Determine the [x, y] coordinate at the center of the cell enclosing the given text.  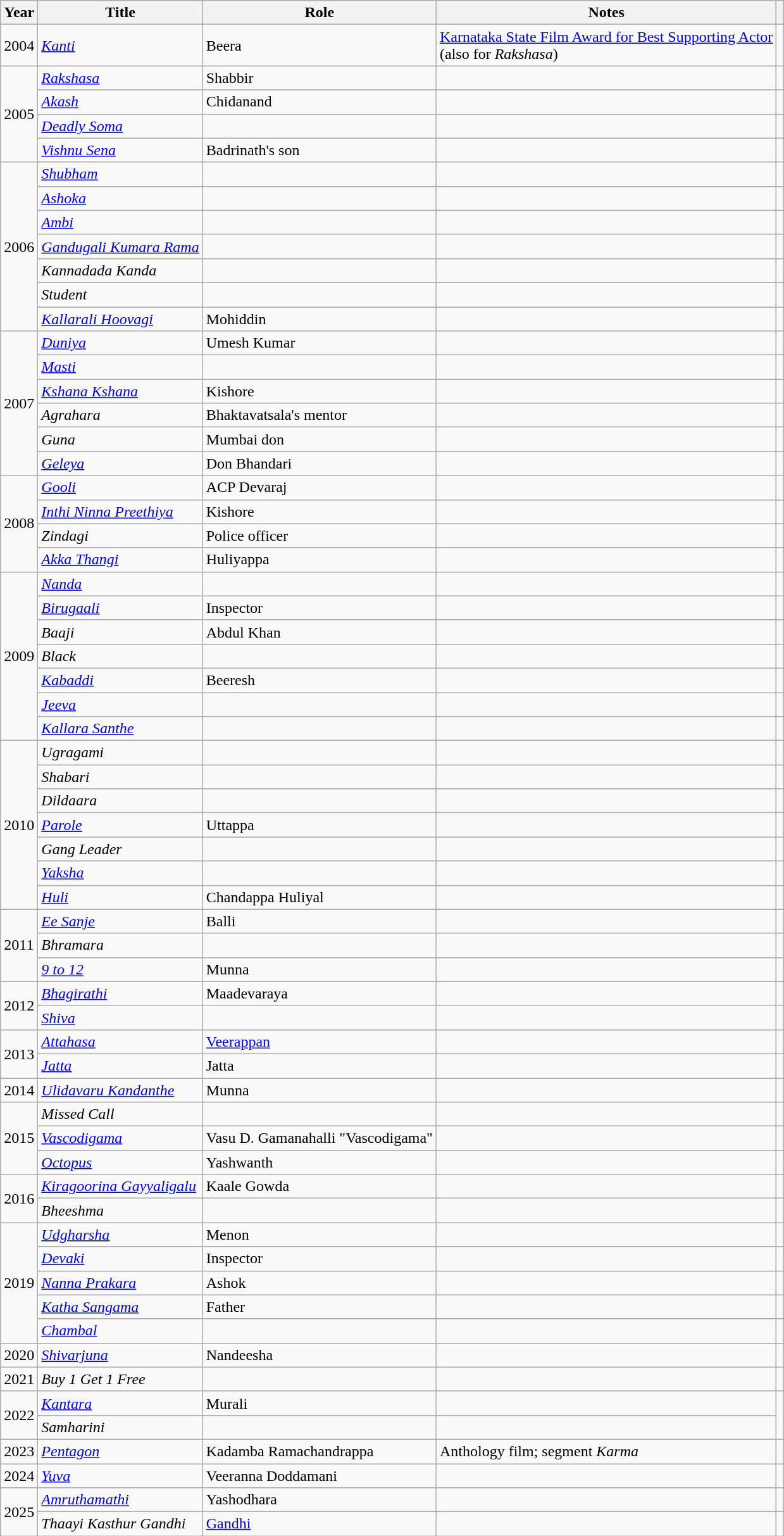
Role [319, 13]
Guna [120, 439]
Yuva [120, 1476]
Gandugali Kumara Rama [120, 246]
Kaale Gowda [319, 1187]
Bhaktavatsala's mentor [319, 415]
Masti [120, 367]
Veeranna Doddamani [319, 1476]
Yaksha [120, 873]
Abdul Khan [319, 632]
Chandappa Huliyal [319, 897]
Bhagirathi [120, 993]
2025 [19, 1512]
Agrahara [120, 415]
Vishnu Sena [120, 150]
2006 [19, 246]
2019 [19, 1283]
Baaji [120, 632]
Akash [120, 102]
2014 [19, 1090]
Notes [606, 13]
ACP Devaraj [319, 488]
Amruthamathi [120, 1500]
Kallarali Hoovagi [120, 318]
Chidanand [319, 102]
2021 [19, 1379]
Umesh Kumar [319, 343]
Thaayi Kasthur Gandhi [120, 1524]
Ambi [120, 222]
Zindagi [120, 536]
Octopus [120, 1162]
Police officer [319, 536]
Kabaddi [120, 680]
Veerappan [319, 1042]
Shabari [120, 777]
Shivarjuna [120, 1355]
Don Bhandari [319, 463]
2012 [19, 1005]
Deadly Soma [120, 126]
Rakshasa [120, 78]
Nanda [120, 584]
Nandeesha [319, 1355]
2009 [19, 656]
Ashok [319, 1283]
Mumbai don [319, 439]
Vasu D. Gamanahalli "Vascodigama" [319, 1138]
Huli [120, 897]
Geleya [120, 463]
Balli [319, 921]
2016 [19, 1199]
Buy 1 Get 1 Free [120, 1379]
Kallara Santhe [120, 729]
Samharini [120, 1427]
Beeresh [319, 680]
Bheeshma [120, 1211]
2015 [19, 1138]
Inthi Ninna Preethiya [120, 512]
Kantara [120, 1403]
Vascodigama [120, 1138]
Jeeva [120, 705]
Beera [319, 46]
Nanna Prakara [120, 1283]
Birugaali [120, 608]
Ashoka [120, 198]
Black [120, 656]
Student [120, 294]
2020 [19, 1355]
Ee Sanje [120, 921]
Huliyappa [319, 560]
Uttappa [319, 825]
Katha Sangama [120, 1307]
2007 [19, 403]
2004 [19, 46]
Gandhi [319, 1524]
Chambal [120, 1331]
Missed Call [120, 1114]
Kadamba Ramachandrappa [319, 1451]
Yashodhara [319, 1500]
Menon [319, 1235]
Duniya [120, 343]
Murali [319, 1403]
Father [319, 1307]
2008 [19, 524]
Gang Leader [120, 849]
2013 [19, 1054]
Anthology film; segment Karma [606, 1451]
2011 [19, 945]
Kiragoorina Gayyaligalu [120, 1187]
Mohiddin [319, 318]
Karnataka State Film Award for Best Supporting Actor(also for Rakshasa) [606, 46]
Gooli [120, 488]
Dildaara [120, 801]
Kshana Kshana [120, 391]
2024 [19, 1476]
Yashwanth [319, 1162]
9 to 12 [120, 969]
Udgharsha [120, 1235]
2005 [19, 114]
Year [19, 13]
Shiva [120, 1017]
Bhramara [120, 945]
Pentagon [120, 1451]
Parole [120, 825]
Kanti [120, 46]
Akka Thangi [120, 560]
Ugragami [120, 753]
Ulidavaru Kandanthe [120, 1090]
Attahasa [120, 1042]
Devaki [120, 1259]
2022 [19, 1415]
Shubham [120, 174]
Title [120, 13]
2023 [19, 1451]
2010 [19, 825]
Maadevaraya [319, 993]
Badrinath's son [319, 150]
Shabbir [319, 78]
Kannadada Kanda [120, 270]
